From the cell containing the given text, extract its center point as (X, Y) coordinate. 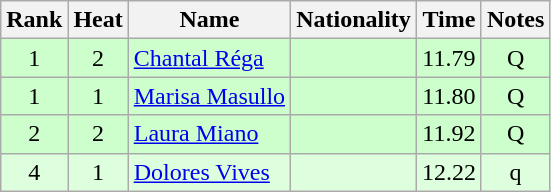
Rank (34, 20)
q (515, 172)
Heat (98, 20)
11.80 (448, 96)
Dolores Vives (209, 172)
12.22 (448, 172)
Notes (515, 20)
Chantal Réga (209, 58)
Nationality (354, 20)
Marisa Masullo (209, 96)
11.92 (448, 134)
Time (448, 20)
11.79 (448, 58)
4 (34, 172)
Name (209, 20)
Laura Miano (209, 134)
